Find where the given text appears and provide that cell's center as [x, y] coordinate. 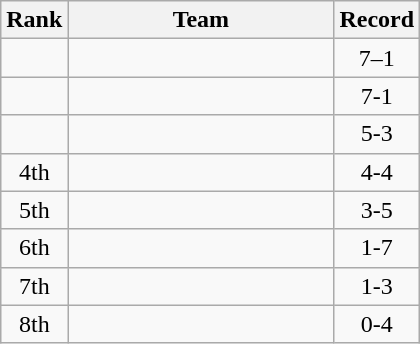
1-3 [377, 286]
4th [34, 172]
Team [201, 20]
8th [34, 324]
5th [34, 210]
Rank [34, 20]
7-1 [377, 96]
3-5 [377, 210]
1-7 [377, 248]
6th [34, 248]
7–1 [377, 58]
7th [34, 286]
5-3 [377, 134]
4-4 [377, 172]
0-4 [377, 324]
Record [377, 20]
